From the cell containing the given text, extract its center point as [x, y] coordinate. 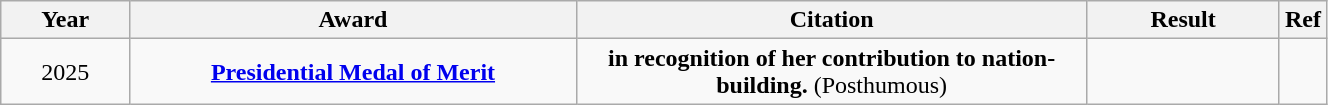
Ref [1302, 20]
Citation [831, 20]
in recognition of her contribution to nation-building. (Posthumous) [831, 72]
Award [354, 20]
Presidential Medal of Merit [354, 72]
2025 [66, 72]
Year [66, 20]
Result [1184, 20]
